Determine the [X, Y] coordinate at the center of the cell enclosing the given text.  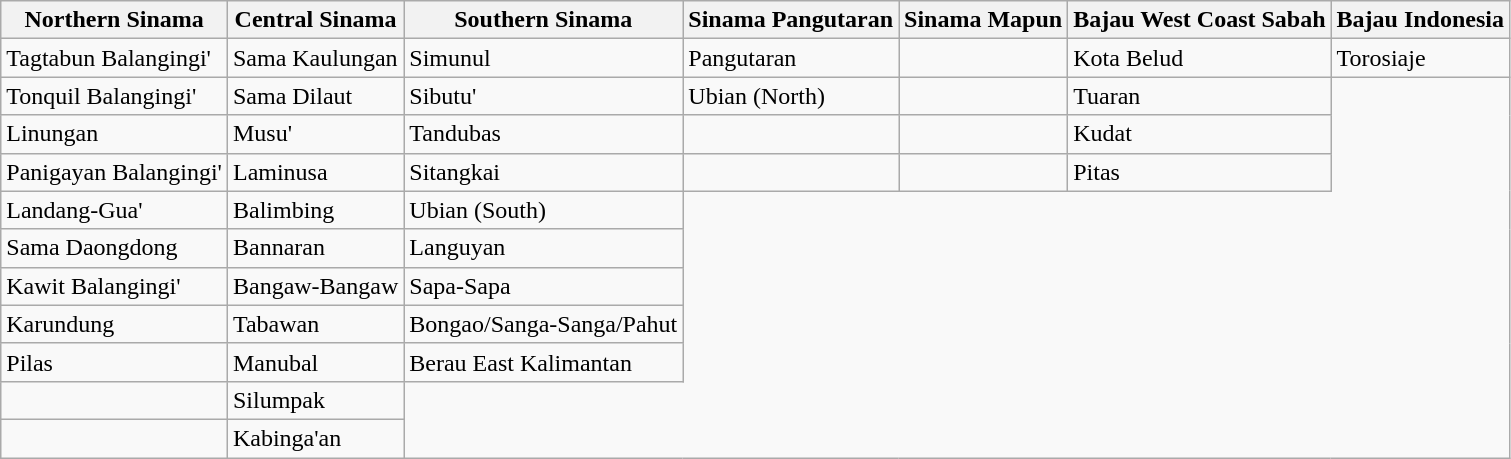
Sama Kaulungan [315, 58]
Berau East Kalimantan [544, 362]
Sinama Pangutaran [791, 20]
Kawit Balangingi' [114, 286]
Sama Daongdong [114, 248]
Ubian (North) [791, 96]
Tagtabun Balangingi' [114, 58]
Balimbing [315, 210]
Sitangkai [544, 172]
Panigayan Balangingi' [114, 172]
Torosiaje [1420, 58]
Bannaran [315, 248]
Ubian (South) [544, 210]
Kudat [1200, 134]
Bongao/Sanga-Sanga/Pahut [544, 324]
Pitas [1200, 172]
Silumpak [315, 400]
Central Sinama [315, 20]
Karundung [114, 324]
Northern Sinama [114, 20]
Simunul [544, 58]
Sibutu' [544, 96]
Manubal [315, 362]
Musu' [315, 134]
Languyan [544, 248]
Pilas [114, 362]
Bajau Indonesia [1420, 20]
Tabawan [315, 324]
Southern Sinama [544, 20]
Linungan [114, 134]
Sinama Mapun [984, 20]
Bangaw-Bangaw [315, 286]
Tandubas [544, 134]
Tuaran [1200, 96]
Landang-Gua' [114, 210]
Sama Dilaut [315, 96]
Tonquil Balangingi' [114, 96]
Pangutaran [791, 58]
Kabinga'an [315, 438]
Kota Belud [1200, 58]
Laminusa [315, 172]
Bajau West Coast Sabah [1200, 20]
Sapa-Sapa [544, 286]
